Identify which cell holds the provided text, then report its [X, Y] central coordinate. 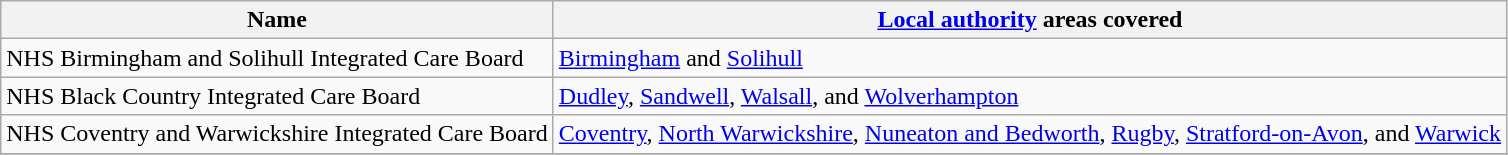
NHS Birmingham and Solihull Integrated Care Board [278, 58]
Dudley, Sandwell, Walsall, and Wolverhampton [1030, 96]
Name [278, 20]
Coventry, North Warwickshire, Nuneaton and Bedworth, Rugby, Stratford-on-Avon, and Warwick [1030, 134]
Local authority areas covered [1030, 20]
NHS Black Country Integrated Care Board [278, 96]
NHS Coventry and Warwickshire Integrated Care Board [278, 134]
Birmingham and Solihull [1030, 58]
